Extract the [X, Y] coordinate from the center of the cell holding the provided text.  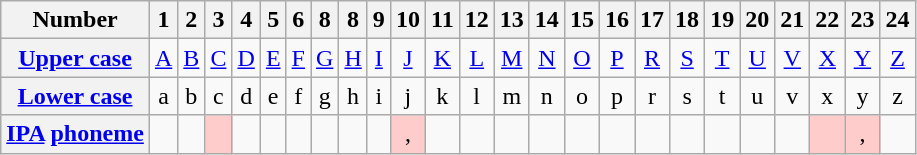
u [758, 96]
23 [862, 20]
x [828, 96]
21 [792, 20]
o [582, 96]
22 [828, 20]
X [828, 58]
2 [192, 20]
f [298, 96]
z [898, 96]
19 [722, 20]
B [192, 58]
d [246, 96]
m [512, 96]
T [722, 58]
e [273, 96]
13 [512, 20]
3 [218, 20]
I [378, 58]
O [582, 58]
A [163, 58]
r [652, 96]
18 [688, 20]
4 [246, 20]
17 [652, 20]
n [546, 96]
K [442, 58]
t [722, 96]
y [862, 96]
j [408, 96]
Z [898, 58]
IPA phoneme [76, 134]
i [378, 96]
Number [76, 20]
16 [616, 20]
15 [582, 20]
P [616, 58]
12 [476, 20]
Y [862, 58]
E [273, 58]
H [353, 58]
c [218, 96]
h [353, 96]
20 [758, 20]
s [688, 96]
J [408, 58]
v [792, 96]
S [688, 58]
g [324, 96]
M [512, 58]
Lower case [76, 96]
R [652, 58]
N [546, 58]
24 [898, 20]
b [192, 96]
6 [298, 20]
D [246, 58]
l [476, 96]
k [442, 96]
5 [273, 20]
U [758, 58]
G [324, 58]
C [218, 58]
9 [378, 20]
1 [163, 20]
L [476, 58]
p [616, 96]
F [298, 58]
a [163, 96]
14 [546, 20]
V [792, 58]
11 [442, 20]
Upper case [76, 58]
10 [408, 20]
